From the cell containing the given text, extract its center point as [x, y] coordinate. 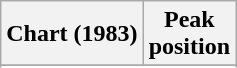
Peakposition [189, 34]
Chart (1983) [72, 34]
